Output the [X, Y] coordinate of the center of the cell containing the given text.  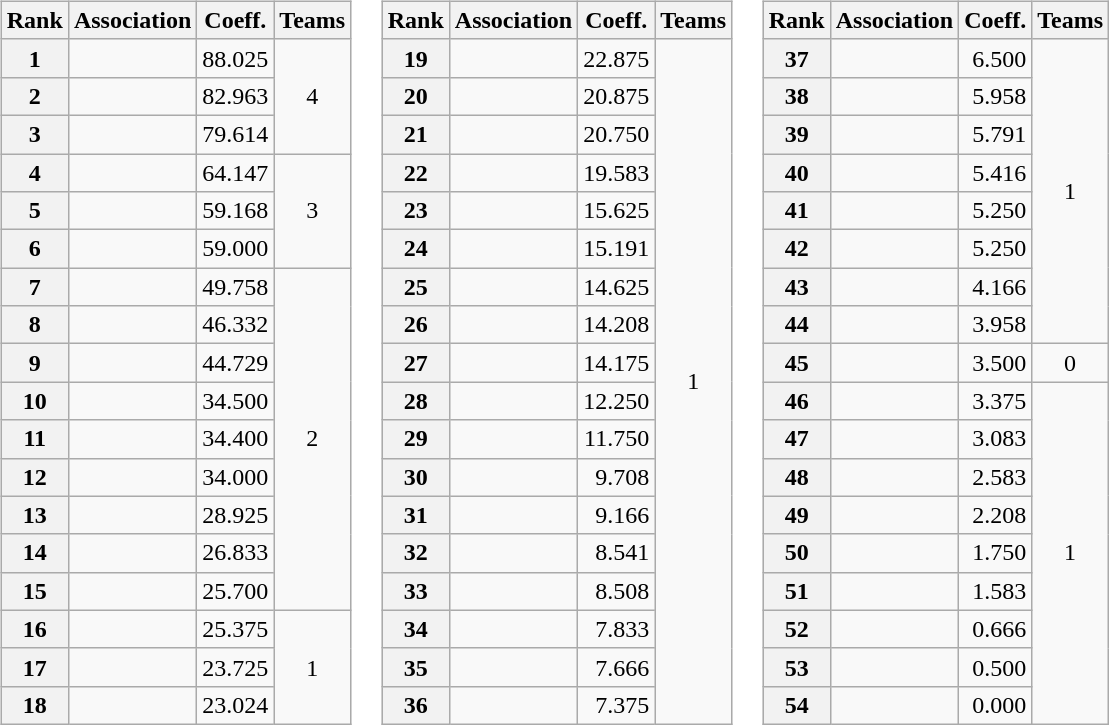
39 [796, 134]
21 [416, 134]
27 [416, 363]
31 [416, 515]
15.191 [616, 249]
5.958 [996, 96]
23.725 [236, 667]
15.625 [616, 211]
8 [34, 325]
16 [34, 629]
2.583 [996, 477]
5.791 [996, 134]
11 [34, 439]
88.025 [236, 58]
20.750 [616, 134]
82.963 [236, 96]
19 [416, 58]
23 [416, 211]
15 [34, 591]
12.250 [616, 401]
7.375 [616, 705]
47 [796, 439]
34.400 [236, 439]
22.875 [616, 58]
7.666 [616, 667]
41 [796, 211]
20 [416, 96]
19.583 [616, 173]
38 [796, 96]
48 [796, 477]
34.000 [236, 477]
49 [796, 515]
9.166 [616, 515]
49.758 [236, 287]
8.541 [616, 553]
34.500 [236, 401]
13 [34, 515]
44 [796, 325]
37 [796, 58]
0.000 [996, 705]
14.175 [616, 363]
3.958 [996, 325]
25 [416, 287]
54 [796, 705]
9.708 [616, 477]
51 [796, 591]
4.166 [996, 287]
45 [796, 363]
26.833 [236, 553]
7.833 [616, 629]
22 [416, 173]
14.208 [616, 325]
43 [796, 287]
12 [34, 477]
25.375 [236, 629]
0 [1070, 363]
28 [416, 401]
23.024 [236, 705]
6 [34, 249]
35 [416, 667]
29 [416, 439]
28.925 [236, 515]
2.208 [996, 515]
1.583 [996, 591]
53 [796, 667]
5.416 [996, 173]
26 [416, 325]
7 [34, 287]
6.500 [996, 58]
10 [34, 401]
34 [416, 629]
0.500 [996, 667]
46.332 [236, 325]
9 [34, 363]
46 [796, 401]
11.750 [616, 439]
36 [416, 705]
14.625 [616, 287]
14 [34, 553]
3.500 [996, 363]
18 [34, 705]
59.000 [236, 249]
24 [416, 249]
20.875 [616, 96]
3.375 [996, 401]
17 [34, 667]
64.147 [236, 173]
30 [416, 477]
33 [416, 591]
52 [796, 629]
44.729 [236, 363]
0.666 [996, 629]
42 [796, 249]
3.083 [996, 439]
1.750 [996, 553]
5 [34, 211]
8.508 [616, 591]
79.614 [236, 134]
25.700 [236, 591]
59.168 [236, 211]
40 [796, 173]
50 [796, 553]
32 [416, 553]
